Find where the given text appears and provide that cell's center as (x, y) coordinate. 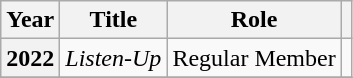
Title (114, 20)
Listen-Up (114, 58)
Role (254, 20)
Year (30, 20)
2022 (30, 58)
Regular Member (254, 58)
